Identify which cell holds the provided text, then report its [x, y] central coordinate. 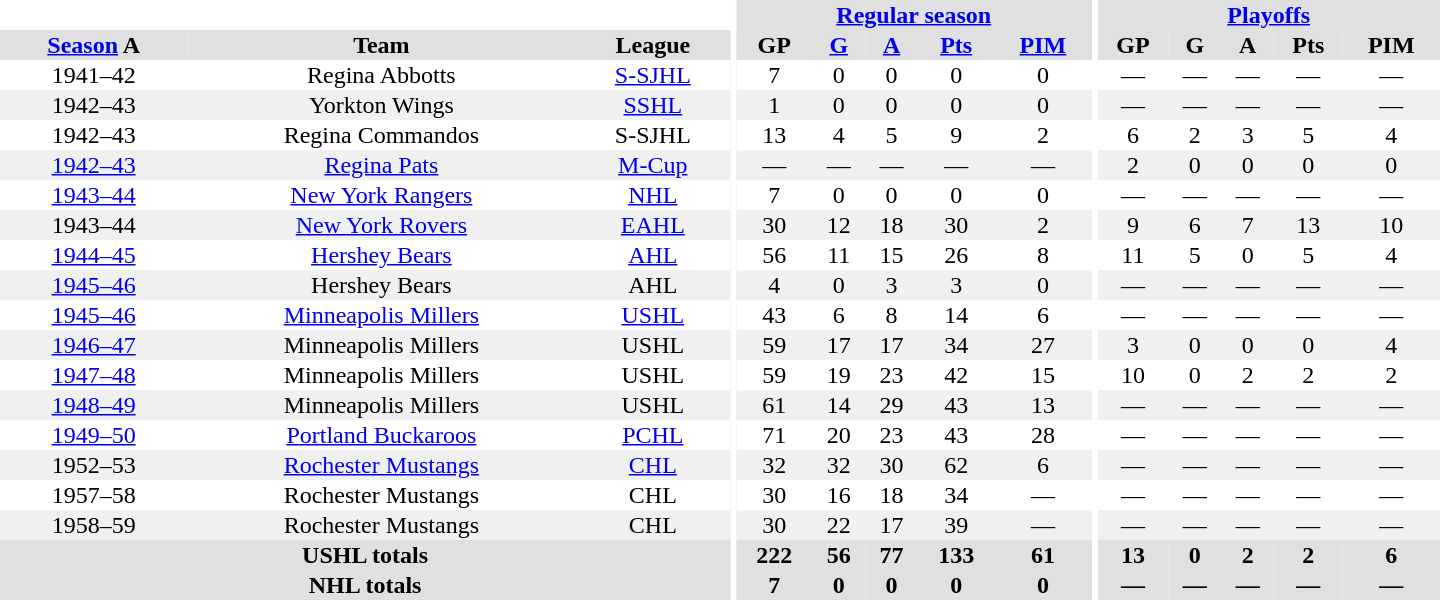
19 [838, 375]
39 [956, 525]
1944–45 [94, 255]
USHL totals [365, 555]
28 [1042, 435]
Team [381, 45]
27 [1042, 345]
1949–50 [94, 435]
26 [956, 255]
1 [774, 105]
New York Rovers [381, 225]
Season A [94, 45]
133 [956, 555]
NHL totals [365, 585]
29 [892, 405]
New York Rangers [381, 195]
Portland Buckaroos [381, 435]
1948–49 [94, 405]
62 [956, 465]
1941–42 [94, 75]
222 [774, 555]
Regina Pats [381, 165]
1958–59 [94, 525]
EAHL [652, 225]
NHL [652, 195]
Regina Abbotts [381, 75]
77 [892, 555]
Regina Commandos [381, 135]
PCHL [652, 435]
SSHL [652, 105]
Yorkton Wings [381, 105]
16 [838, 495]
20 [838, 435]
Regular season [914, 15]
12 [838, 225]
League [652, 45]
M-Cup [652, 165]
1952–53 [94, 465]
1946–47 [94, 345]
42 [956, 375]
1947–48 [94, 375]
71 [774, 435]
22 [838, 525]
1957–58 [94, 495]
Playoffs [1268, 15]
